Capture the cell that displays the provided text and extract its (x, y) central coordinate. 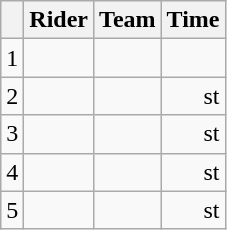
Team (128, 20)
3 (12, 134)
5 (12, 210)
Rider (59, 20)
Time (193, 20)
2 (12, 96)
4 (12, 172)
1 (12, 58)
